Pinpoint the cell where the given text exists, returning its [x, y] midpoint coordinate. 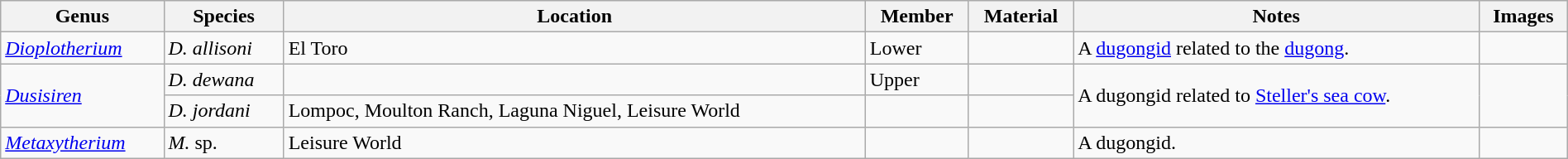
Material [1021, 17]
A dugongid related to Steller's sea cow. [1277, 95]
Location [574, 17]
Dusisiren [83, 95]
A dugongid related to the dugong. [1277, 48]
Genus [83, 17]
D. jordani [223, 111]
D. dewana [223, 79]
Lower [916, 48]
A dugongid. [1277, 142]
El Toro [574, 48]
Notes [1277, 17]
M. sp. [223, 142]
Member [916, 17]
Metaxytherium [83, 142]
Upper [916, 79]
Species [223, 17]
Lompoc, Moulton Ranch, Laguna Niguel, Leisure World [574, 111]
Dioplotherium [83, 48]
Leisure World [574, 142]
Images [1523, 17]
D. allisoni [223, 48]
